Search for the cell housing the specified text and yield its [X, Y] center coordinate. 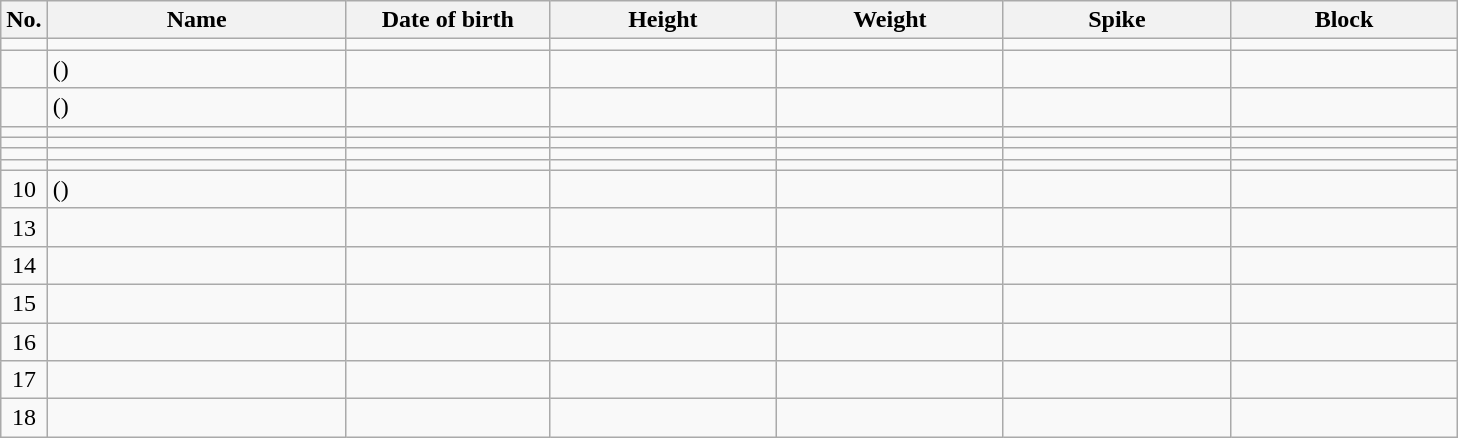
13 [24, 227]
No. [24, 20]
18 [24, 418]
Height [662, 20]
Weight [890, 20]
16 [24, 341]
10 [24, 189]
17 [24, 380]
Spike [1116, 20]
14 [24, 265]
Name [196, 20]
Block [1344, 20]
Date of birth [448, 20]
15 [24, 303]
